Identify which cell holds the provided text, then report its (x, y) central coordinate. 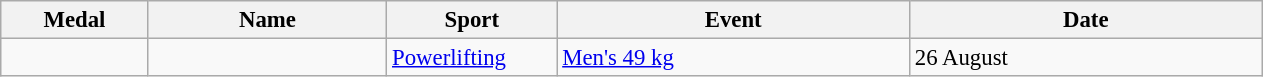
Date (1086, 20)
Medal (74, 20)
26 August (1086, 58)
Name (268, 20)
Powerlifting (472, 58)
Men's 49 kg (734, 58)
Sport (472, 20)
Event (734, 20)
